From the cell containing the given text, extract its center point as [x, y] coordinate. 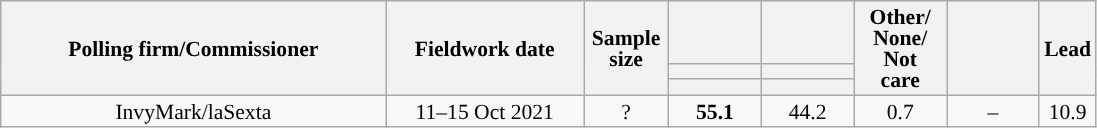
44.2 [808, 110]
? [626, 110]
Other/None/Notcare [900, 48]
Lead [1068, 48]
Fieldwork date [485, 48]
55.1 [716, 110]
0.7 [900, 110]
Sample size [626, 48]
10.9 [1068, 110]
– [992, 110]
Polling firm/Commissioner [194, 48]
11–15 Oct 2021 [485, 110]
InvyMark/laSexta [194, 110]
